Determine the [x, y] coordinate at the center of the cell enclosing the given text.  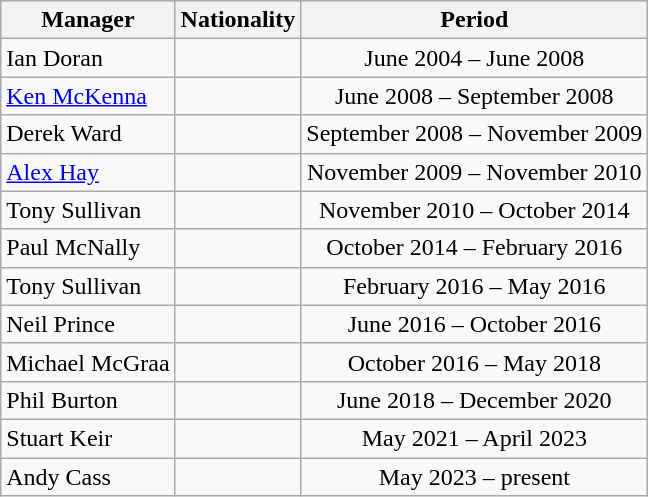
Nationality [238, 20]
Andy Cass [88, 477]
September 2008 – November 2009 [474, 134]
October 2016 – May 2018 [474, 362]
Paul McNally [88, 248]
Period [474, 20]
May 2023 – present [474, 477]
November 2009 – November 2010 [474, 172]
June 2018 – December 2020 [474, 400]
Neil Prince [88, 324]
May 2021 – April 2023 [474, 438]
Ian Doran [88, 58]
June 2016 – October 2016 [474, 324]
Derek Ward [88, 134]
June 2008 – September 2008 [474, 96]
Alex Hay [88, 172]
Stuart Keir [88, 438]
October 2014 – February 2016 [474, 248]
Manager [88, 20]
November 2010 – October 2014 [474, 210]
Michael McGraa [88, 362]
Phil Burton [88, 400]
Ken McKenna [88, 96]
February 2016 – May 2016 [474, 286]
June 2004 – June 2008 [474, 58]
